Provide the (x, y) coordinate of the cell's center where the given text is located.  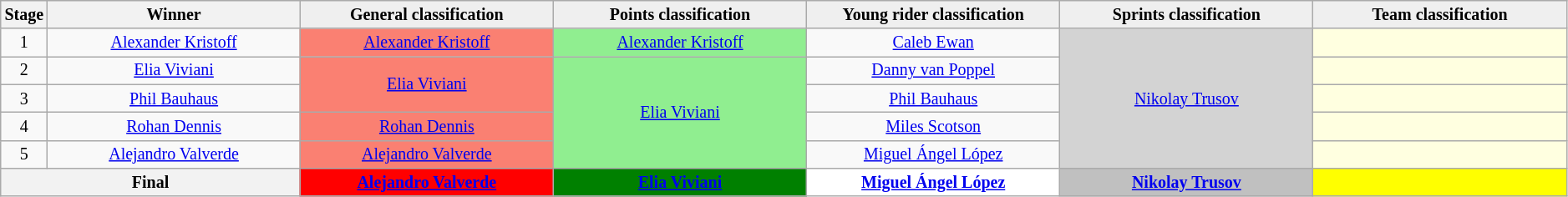
Stage (24, 15)
Danny van Poppel (934, 70)
Miles Scotson (934, 127)
Young rider classification (934, 15)
Points classification (680, 15)
2 (24, 70)
Final (150, 182)
Sprints classification (1186, 15)
Team classification (1440, 15)
3 (24, 98)
Caleb Ewan (934, 43)
General classification (426, 15)
Winner (174, 15)
4 (24, 127)
1 (24, 43)
5 (24, 154)
